Identify which cell holds the provided text, then report its (x, y) central coordinate. 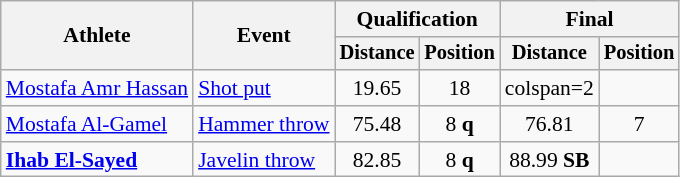
76.81 (550, 124)
75.48 (378, 124)
Qualification (418, 19)
Hammer throw (264, 124)
Mostafa Amr Hassan (97, 88)
7 (639, 124)
Shot put (264, 88)
Athlete (97, 36)
Event (264, 36)
8 q (459, 124)
colspan=2 (550, 88)
Mostafa Al-Gamel (97, 124)
18 (459, 88)
19.65 (378, 88)
Final (590, 19)
